Return (X, Y) of the center of cell containing provided text 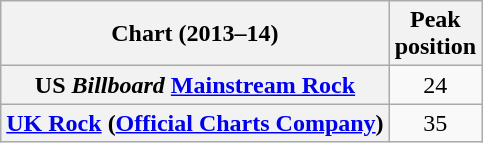
US Billboard Mainstream Rock (195, 85)
Chart (2013–14) (195, 34)
Peakposition (435, 34)
35 (435, 123)
24 (435, 85)
UK Rock (Official Charts Company) (195, 123)
